Extract the (x, y) coordinate from the center of the cell holding the provided text.  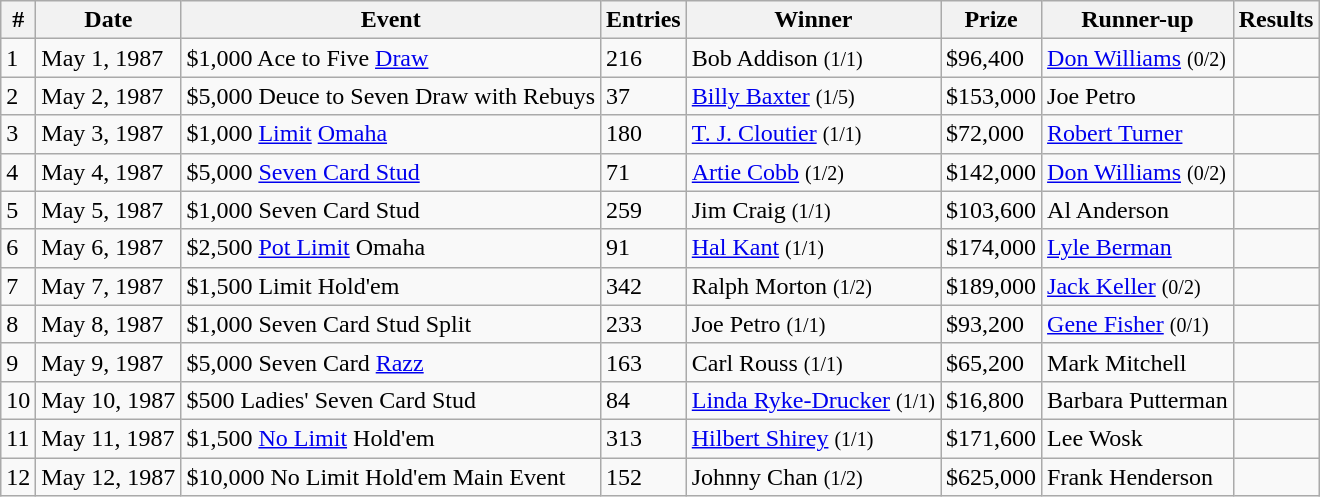
2 (18, 96)
Frank Henderson (1138, 477)
Date (108, 20)
Linda Ryke-Drucker (1/1) (813, 400)
$142,000 (990, 172)
5 (18, 210)
91 (644, 248)
12 (18, 477)
6 (18, 248)
233 (644, 324)
Al Anderson (1138, 210)
Prize (990, 20)
Lyle Berman (1138, 248)
313 (644, 438)
$96,400 (990, 58)
May 7, 1987 (108, 286)
$5,000 Seven Card Razz (391, 362)
$93,200 (990, 324)
Carl Rouss (1/1) (813, 362)
May 2, 1987 (108, 96)
$1,000 Seven Card Stud (391, 210)
$103,600 (990, 210)
Ralph Morton (1/2) (813, 286)
10 (18, 400)
180 (644, 134)
Entries (644, 20)
May 12, 1987 (108, 477)
152 (644, 477)
$5,000 Deuce to Seven Draw with Rebuys (391, 96)
$1,000 Seven Card Stud Split (391, 324)
Johnny Chan (1/2) (813, 477)
Hilbert Shirey (1/1) (813, 438)
# (18, 20)
$16,800 (990, 400)
37 (644, 96)
Billy Baxter (1/5) (813, 96)
$10,000 No Limit Hold'em Main Event (391, 477)
$500 Ladies' Seven Card Stud (391, 400)
71 (644, 172)
$171,600 (990, 438)
4 (18, 172)
May 11, 1987 (108, 438)
Joe Petro (1138, 96)
$1,000 Ace to Five Draw (391, 58)
Mark Mitchell (1138, 362)
$189,000 (990, 286)
Runner-up (1138, 20)
$153,000 (990, 96)
Winner (813, 20)
Artie Cobb (1/2) (813, 172)
May 6, 1987 (108, 248)
8 (18, 324)
259 (644, 210)
$1,000 Limit Omaha (391, 134)
Lee Wosk (1138, 438)
$5,000 Seven Card Stud (391, 172)
Results (1276, 20)
May 4, 1987 (108, 172)
Gene Fisher (0/1) (1138, 324)
$72,000 (990, 134)
$1,500 No Limit Hold'em (391, 438)
May 8, 1987 (108, 324)
$1,500 Limit Hold'em (391, 286)
9 (18, 362)
May 5, 1987 (108, 210)
Hal Kant (1/1) (813, 248)
Bob Addison (1/1) (813, 58)
Event (391, 20)
$65,200 (990, 362)
11 (18, 438)
216 (644, 58)
Joe Petro (1/1) (813, 324)
1 (18, 58)
84 (644, 400)
7 (18, 286)
342 (644, 286)
$174,000 (990, 248)
May 9, 1987 (108, 362)
May 10, 1987 (108, 400)
T. J. Cloutier (1/1) (813, 134)
May 1, 1987 (108, 58)
$2,500 Pot Limit Omaha (391, 248)
163 (644, 362)
Robert Turner (1138, 134)
$625,000 (990, 477)
May 3, 1987 (108, 134)
Jack Keller (0/2) (1138, 286)
3 (18, 134)
Jim Craig (1/1) (813, 210)
Barbara Putterman (1138, 400)
